Search for the cell housing the specified text and yield its (X, Y) center coordinate. 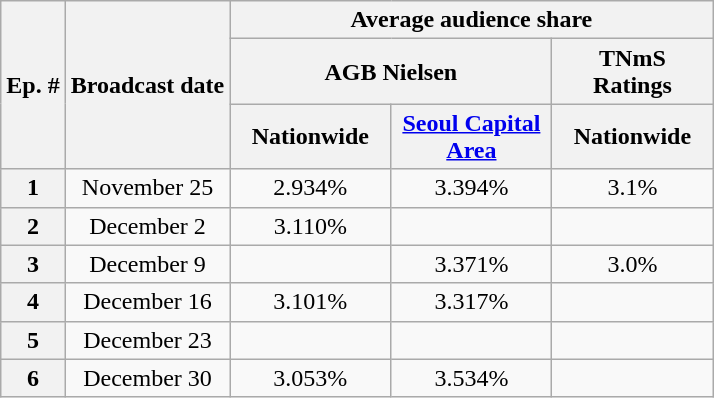
November 25 (148, 188)
Broadcast date (148, 85)
December 2 (148, 226)
3.317% (472, 302)
December 23 (148, 340)
5 (33, 340)
Seoul Capital Area (472, 136)
1 (33, 188)
3.534% (472, 378)
4 (33, 302)
December 30 (148, 378)
Average audience share (472, 20)
December 9 (148, 264)
AGB Nielsen (391, 72)
3.101% (310, 302)
6 (33, 378)
3 (33, 264)
TNmS Ratings (632, 72)
3.110% (310, 226)
Ep. # (33, 85)
December 16 (148, 302)
2.934% (310, 188)
3.371% (472, 264)
3.0% (632, 264)
3.053% (310, 378)
2 (33, 226)
3.394% (472, 188)
3.1% (632, 188)
